Scan for the cell matching the given text and deliver its (X, Y) coordinate at center. 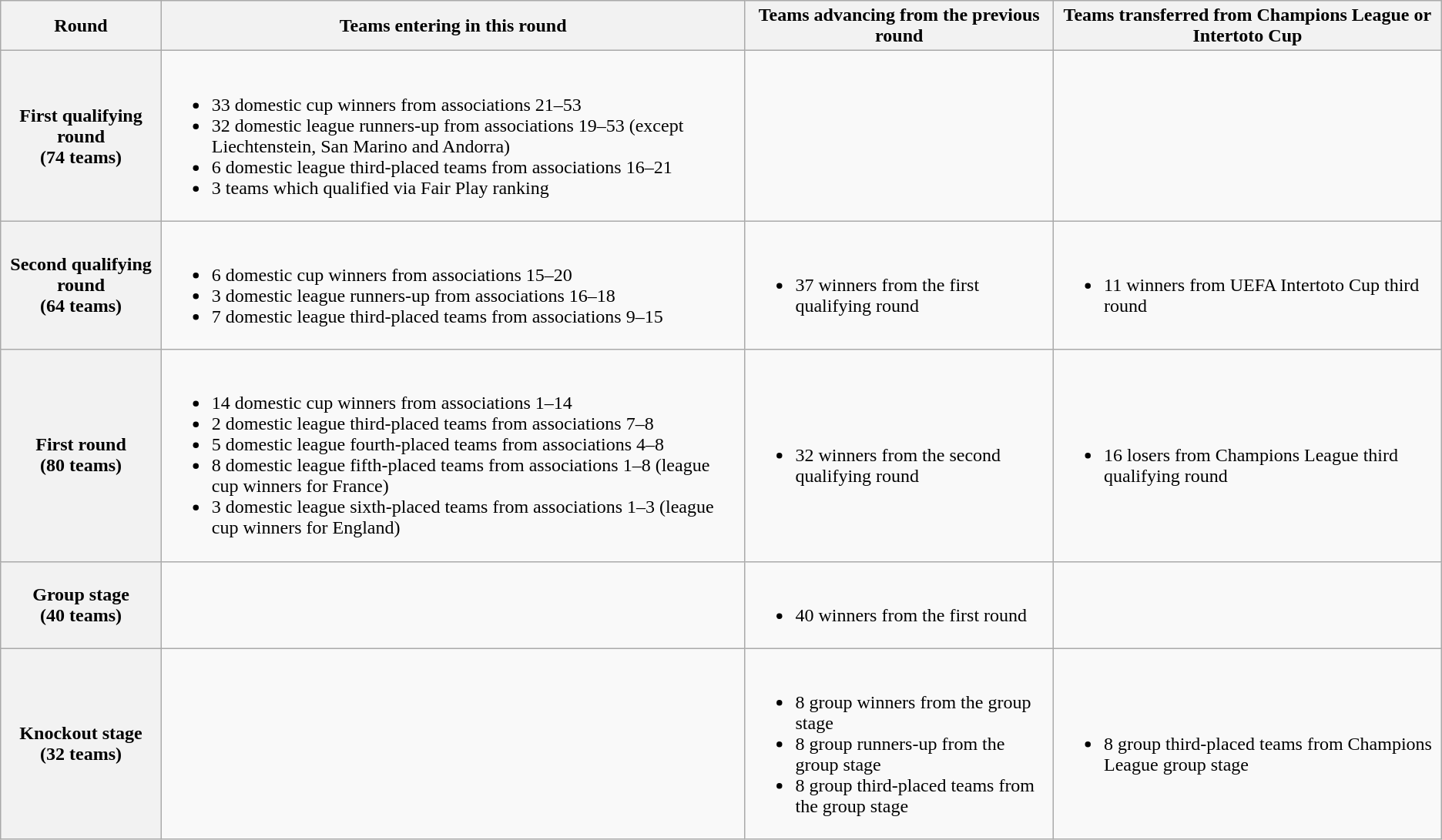
Teams transferred from Champions League or Intertoto Cup (1248, 26)
Round (82, 26)
8 group winners from the group stage8 group runners-up from the group stage8 group third-placed teams from the group stage (900, 744)
11 winners from UEFA Intertoto Cup third round (1248, 285)
Second qualifying round(64 teams) (82, 285)
8 group third-placed teams from Champions League group stage (1248, 744)
37 winners from the first qualifying round (900, 285)
Teams advancing from the previous round (900, 26)
40 winners from the first round (900, 605)
16 losers from Champions League third qualifying round (1248, 456)
Knockout stage(32 teams) (82, 744)
First round(80 teams) (82, 456)
First qualifying round(74 teams) (82, 136)
32 winners from the second qualifying round (900, 456)
Teams entering in this round (453, 26)
Group stage(40 teams) (82, 605)
